Provide the [X, Y] coordinate of the cell's center where the given text is located.  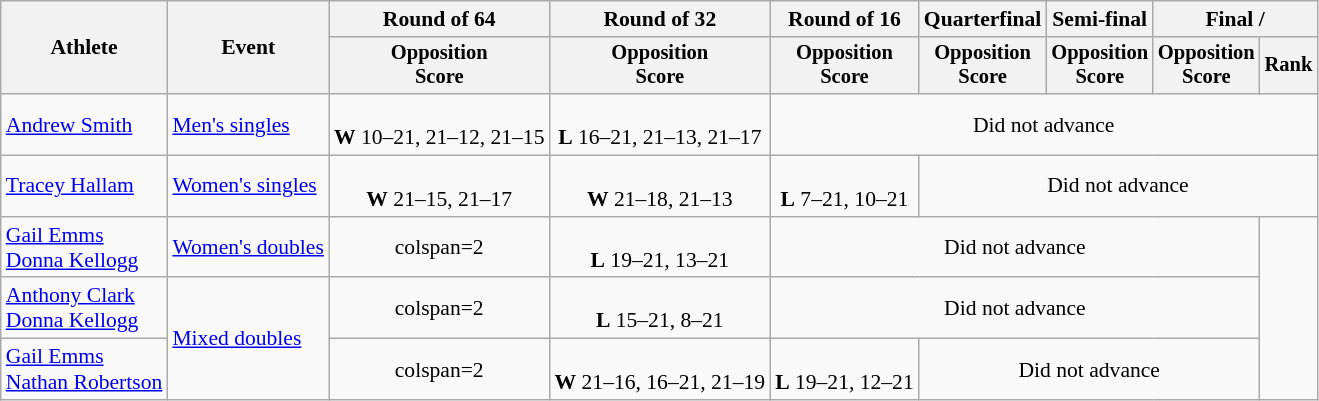
Round of 16 [844, 19]
W 21–16, 16–21, 21–19 [660, 370]
Gail EmmsDonna Kellogg [84, 248]
L 7–21, 10–21 [844, 186]
W 10–21, 21–12, 21–15 [440, 124]
Semi-final [1100, 19]
Anthony ClarkDonna Kellogg [84, 308]
Athlete [84, 48]
Quarterfinal [983, 19]
Mixed doubles [248, 339]
Women's doubles [248, 248]
L 16–21, 21–13, 21–17 [660, 124]
Final / [1235, 19]
L 15–21, 8–21 [660, 308]
Round of 32 [660, 19]
Andrew Smith [84, 124]
Round of 64 [440, 19]
Tracey Hallam [84, 186]
Gail EmmsNathan Robertson [84, 370]
W 21–15, 21–17 [440, 186]
L 19–21, 12–21 [844, 370]
W 21–18, 21–13 [660, 186]
Event [248, 48]
Men's singles [248, 124]
L 19–21, 13–21 [660, 248]
Rank [1289, 66]
Women's singles [248, 186]
